Locate the cell with the specified text and output its [x, y] center coordinate. 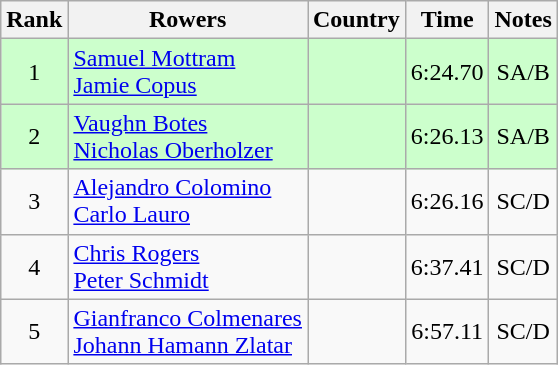
6:57.11 [447, 332]
Rank [34, 20]
6:26.16 [447, 202]
Chris RogersPeter Schmidt [188, 266]
Vaughn BotesNicholas Oberholzer [188, 136]
Gianfranco ColmenaresJohann Hamann Zlatar [188, 332]
3 [34, 202]
2 [34, 136]
Alejandro ColominoCarlo Lauro [188, 202]
6:24.70 [447, 72]
4 [34, 266]
Rowers [188, 20]
Notes [523, 20]
6:37.41 [447, 266]
Country [357, 20]
5 [34, 332]
1 [34, 72]
6:26.13 [447, 136]
Time [447, 20]
Samuel MottramJamie Copus [188, 72]
